Determine the [X, Y] coordinate at the center of the cell enclosing the given text.  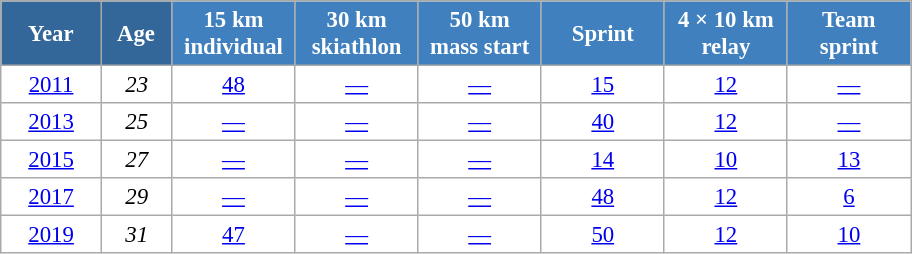
13 [848, 160]
Age [136, 34]
40 [602, 122]
47 [234, 235]
2013 [52, 122]
15 km individual [234, 34]
2017 [52, 197]
14 [602, 160]
50 [602, 235]
23 [136, 85]
15 [602, 85]
6 [848, 197]
2011 [52, 85]
2015 [52, 160]
29 [136, 197]
Year [52, 34]
4 × 10 km relay [726, 34]
50 km mass start [480, 34]
27 [136, 160]
2019 [52, 235]
31 [136, 235]
30 km skiathlon [356, 34]
Team sprint [848, 34]
25 [136, 122]
Sprint [602, 34]
